Extract the [x, y] coordinate from the center of the cell holding the provided text.  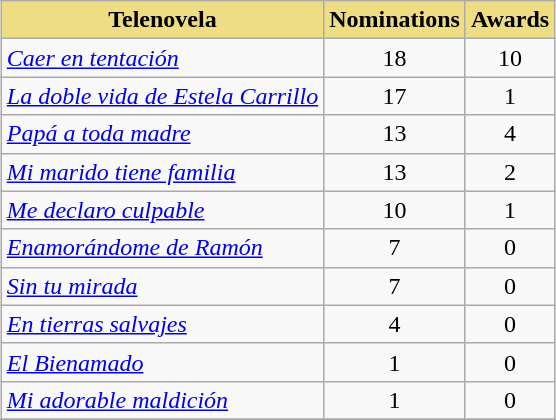
Papá a toda madre [162, 134]
Nominations [395, 20]
En tierras salvajes [162, 324]
El Bienamado [162, 362]
2 [510, 172]
Me declaro culpable [162, 210]
Caer en tentación [162, 58]
18 [395, 58]
Sin tu mirada [162, 286]
Telenovela [162, 20]
Mi marido tiene familia [162, 172]
Mi adorable maldición [162, 400]
17 [395, 96]
Awards [510, 20]
La doble vida de Estela Carrillo [162, 96]
Enamorándome de Ramón [162, 248]
